Search for the cell housing the specified text and yield its [x, y] center coordinate. 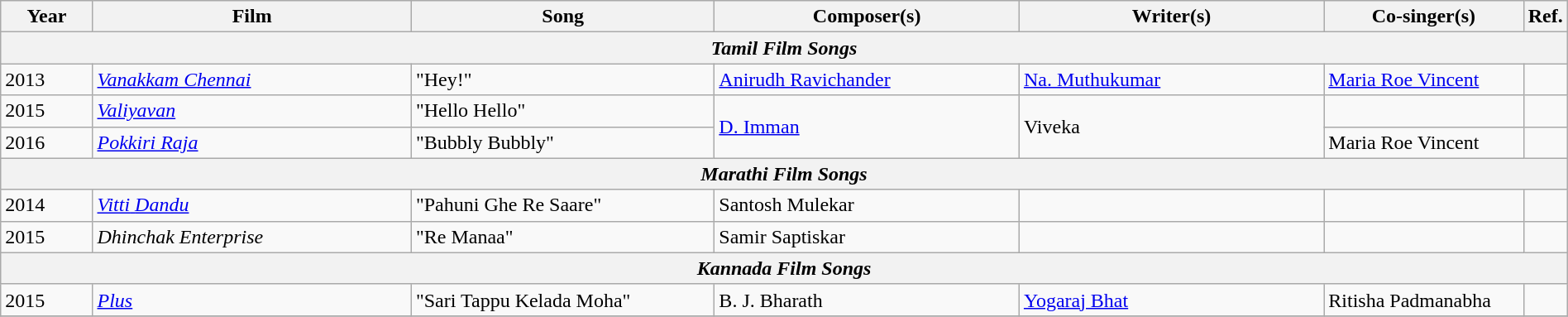
Plus [251, 300]
Song [562, 17]
Vanakkam Chennai [251, 79]
Kannada Film Songs [784, 268]
"Hello Hello" [562, 111]
Dhinchak Enterprise [251, 237]
"Hey!" [562, 79]
B. J. Bharath [867, 300]
2013 [46, 79]
Film [251, 17]
Ritisha Padmanabha [1424, 300]
Marathi Film Songs [784, 174]
Pokkiri Raja [251, 142]
2016 [46, 142]
Writer(s) [1171, 17]
Yogaraj Bhat [1171, 300]
Tamil Film Songs [784, 48]
Samir Saptiskar [867, 237]
Anirudh Ravichander [867, 79]
Co-singer(s) [1424, 17]
"Sari Tappu Kelada Moha" [562, 300]
"Pahuni Ghe Re Saare" [562, 205]
"Bubbly Bubbly" [562, 142]
"Re Manaa" [562, 237]
Santosh Mulekar [867, 205]
Viveka [1171, 127]
Na. Muthukumar [1171, 79]
D. Imman [867, 127]
2014 [46, 205]
Vitti Dandu [251, 205]
Year [46, 17]
Valiyavan [251, 111]
Ref. [1545, 17]
Composer(s) [867, 17]
